Determine the (x, y) coordinate at the center of the cell enclosing the given text.  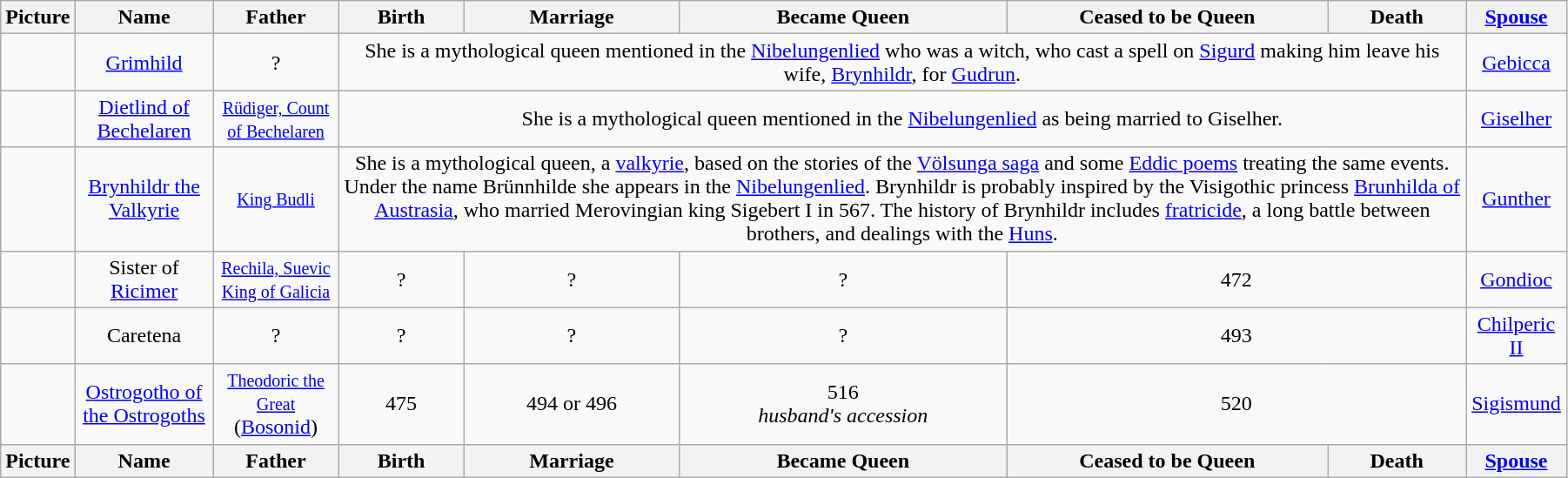
Dietlind of Bechelaren (144, 118)
Rechila, Suevic King of Galicia (276, 279)
Rüdiger, Count of Bechelaren (276, 118)
Gondioc (1517, 279)
Grimhild (144, 63)
Sister of Ricimer (144, 279)
516husband's accession (843, 404)
472 (1236, 279)
Brynhildr the Valkyrie (144, 199)
Chilperic II (1517, 336)
475 (401, 404)
Ostrogotho of the Ostrogoths (144, 404)
Sigismund (1517, 404)
Theodoric the Great(Bosonid) (276, 404)
494 or 496 (571, 404)
493 (1236, 336)
Gunther (1517, 199)
Gebicca (1517, 63)
King Budli (276, 199)
Caretena (144, 336)
Giselher (1517, 118)
520 (1236, 404)
She is a mythological queen mentioned in the Nibelungenlied as being married to Giselher. (902, 118)
